Locate the cell with the specified text and output its (x, y) center coordinate. 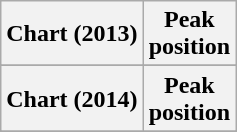
Chart (2013) (72, 34)
Chart (2014) (72, 98)
